Determine the [X, Y] coordinate at the center of the cell enclosing the given text.  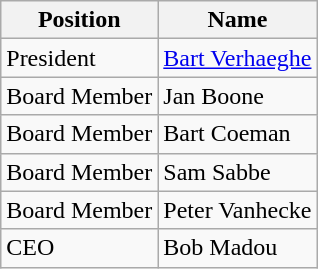
Position [80, 20]
Peter Vanhecke [238, 210]
Bart Verhaeghe [238, 58]
Sam Sabbe [238, 172]
Bob Madou [238, 248]
Name [238, 20]
Jan Boone [238, 96]
CEO [80, 248]
President [80, 58]
Bart Coeman [238, 134]
